Identify which cell holds the provided text, then report its (X, Y) central coordinate. 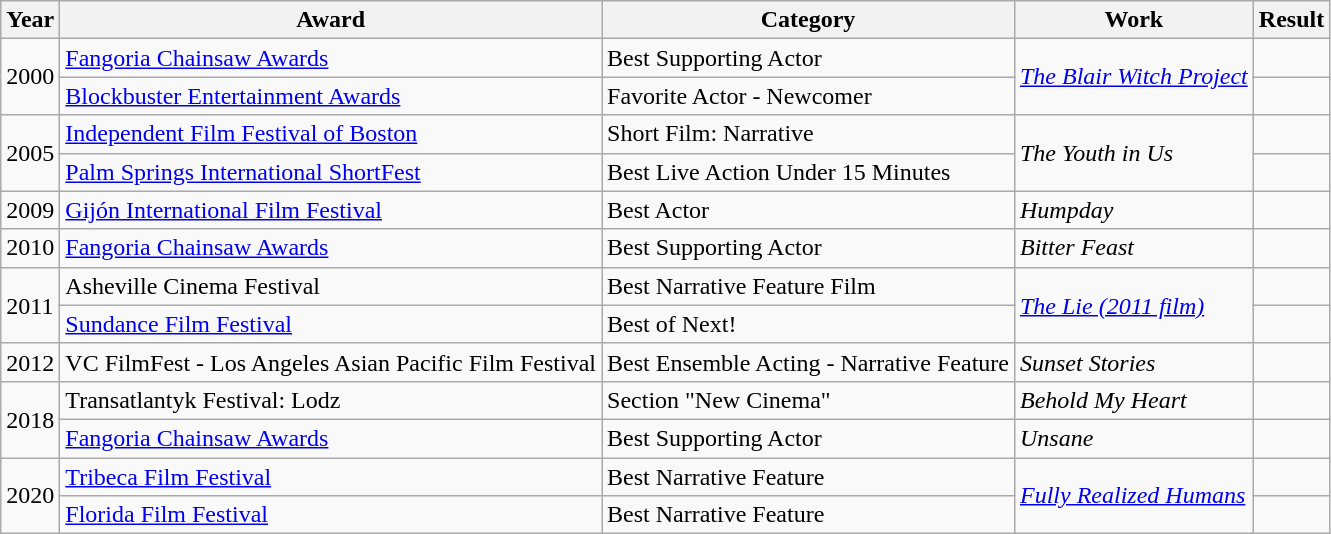
2005 (30, 153)
The Youth in Us (1134, 153)
Humpday (1134, 210)
Unsane (1134, 438)
Tribeca Film Festival (331, 477)
Short Film: Narrative (808, 134)
2011 (30, 305)
Best Live Action Under 15 Minutes (808, 172)
Award (331, 20)
Behold My Heart (1134, 400)
Bitter Feast (1134, 248)
Best of Next! (808, 324)
VC FilmFest - Los Angeles Asian Pacific Film Festival (331, 362)
Blockbuster Entertainment Awards (331, 96)
2018 (30, 419)
Palm Springs International ShortFest (331, 172)
Fully Realized Humans (1134, 496)
2020 (30, 496)
Sundance Film Festival (331, 324)
Florida Film Festival (331, 515)
Best Actor (808, 210)
Favorite Actor - Newcomer (808, 96)
Result (1291, 20)
Transatlantyk Festival: Lodz (331, 400)
The Lie (2011 film) (1134, 305)
Category (808, 20)
Best Narrative Feature Film (808, 286)
The Blair Witch Project (1134, 77)
Asheville Cinema Festival (331, 286)
2009 (30, 210)
Section "New Cinema" (808, 400)
Independent Film Festival of Boston (331, 134)
2000 (30, 77)
2012 (30, 362)
Gijón International Film Festival (331, 210)
2010 (30, 248)
Work (1134, 20)
Year (30, 20)
Best Ensemble Acting - Narrative Feature (808, 362)
Sunset Stories (1134, 362)
